From the cell containing the given text, extract its center point as [X, Y] coordinate. 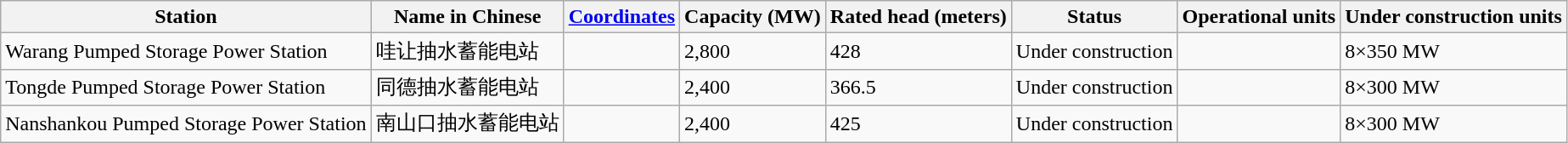
Warang Pumped Storage Power Station [186, 51]
8×350 MW [1453, 51]
366.5 [919, 87]
同德抽水蓄能电站 [467, 87]
Status [1094, 17]
哇让抽水蓄能电站 [467, 51]
2,800 [753, 51]
南山口抽水蓄能电站 [467, 124]
Operational units [1259, 17]
428 [919, 51]
Rated head (meters) [919, 17]
Under construction units [1453, 17]
425 [919, 124]
Tongde Pumped Storage Power Station [186, 87]
Nanshankou Pumped Storage Power Station [186, 124]
Station [186, 17]
Name in Chinese [467, 17]
Coordinates [621, 17]
Capacity (MW) [753, 17]
